For the text-containing cell, return its midpoint in [x, y] coordinate format. 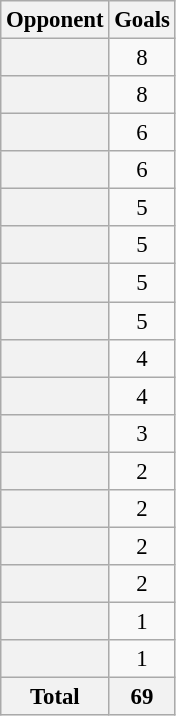
Total [55, 697]
3 [142, 433]
Goals [142, 20]
69 [142, 697]
Opponent [55, 20]
